Extract the [X, Y] coordinate from the center of the cell holding the provided text.  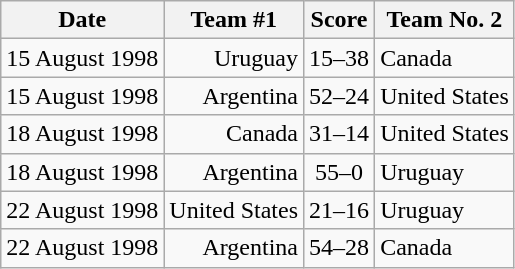
31–14 [340, 134]
Team No. 2 [445, 20]
Score [340, 20]
52–24 [340, 96]
55–0 [340, 172]
21–16 [340, 210]
Date [82, 20]
54–28 [340, 248]
Team #1 [234, 20]
15–38 [340, 58]
